Locate the cell with the specified text and output its (X, Y) center coordinate. 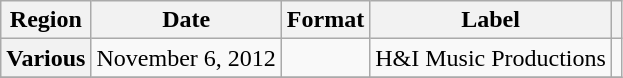
Label (491, 20)
Various (46, 58)
Date (186, 20)
November 6, 2012 (186, 58)
Region (46, 20)
H&I Music Productions (491, 58)
Format (325, 20)
